Pinpoint the cell where the given text exists, returning its [X, Y] midpoint coordinate. 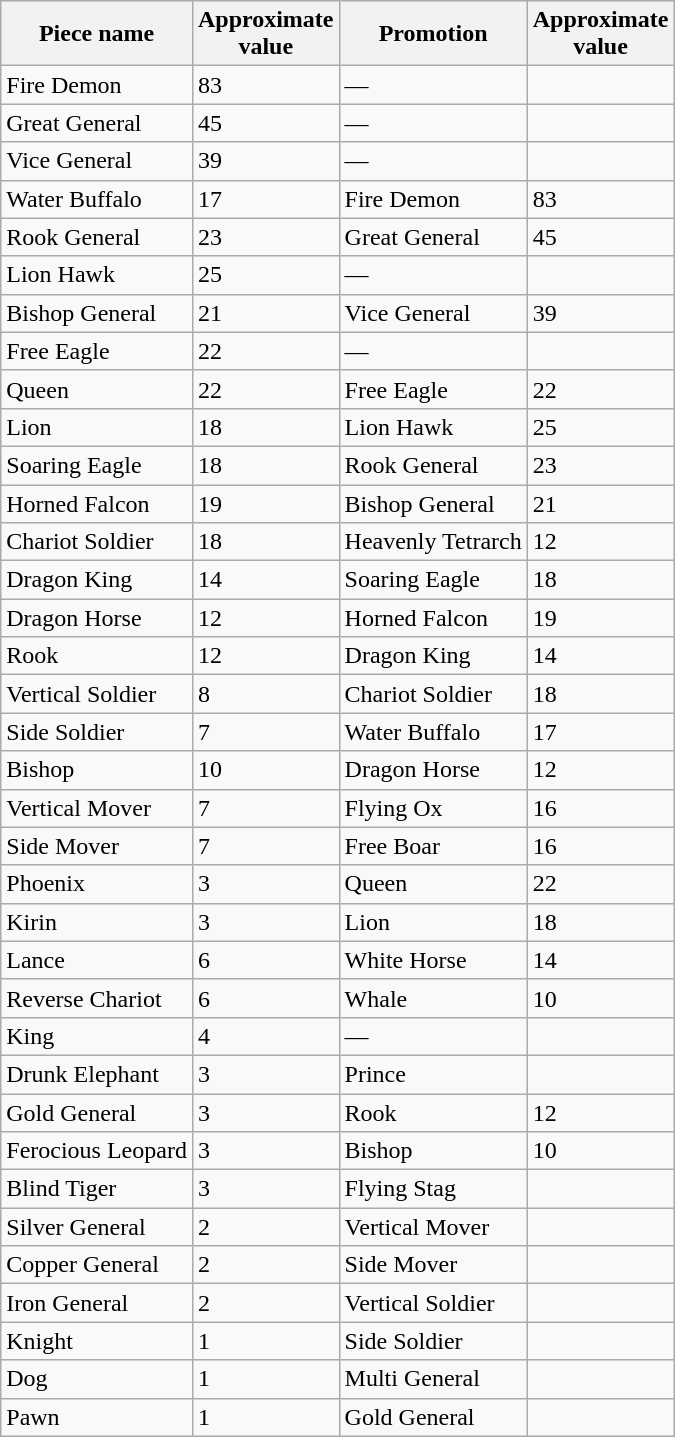
Blind Tiger [97, 1189]
Prince [433, 1074]
Kirin [97, 922]
Dog [97, 1379]
Multi General [433, 1379]
Phoenix [97, 884]
Piece name [97, 34]
White Horse [433, 960]
Lance [97, 960]
Silver General [97, 1227]
Flying Ox [433, 808]
Ferocious Leopard [97, 1151]
Pawn [97, 1417]
4 [266, 1036]
Knight [97, 1341]
Flying Stag [433, 1189]
Iron General [97, 1303]
8 [266, 694]
King [97, 1036]
Promotion [433, 34]
Drunk Elephant [97, 1074]
Copper General [97, 1265]
Reverse Chariot [97, 998]
Free Boar [433, 846]
Whale [433, 998]
Heavenly Tetrarch [433, 542]
